Detect which cell encompasses the target text, then output its [x, y] center coordinate. 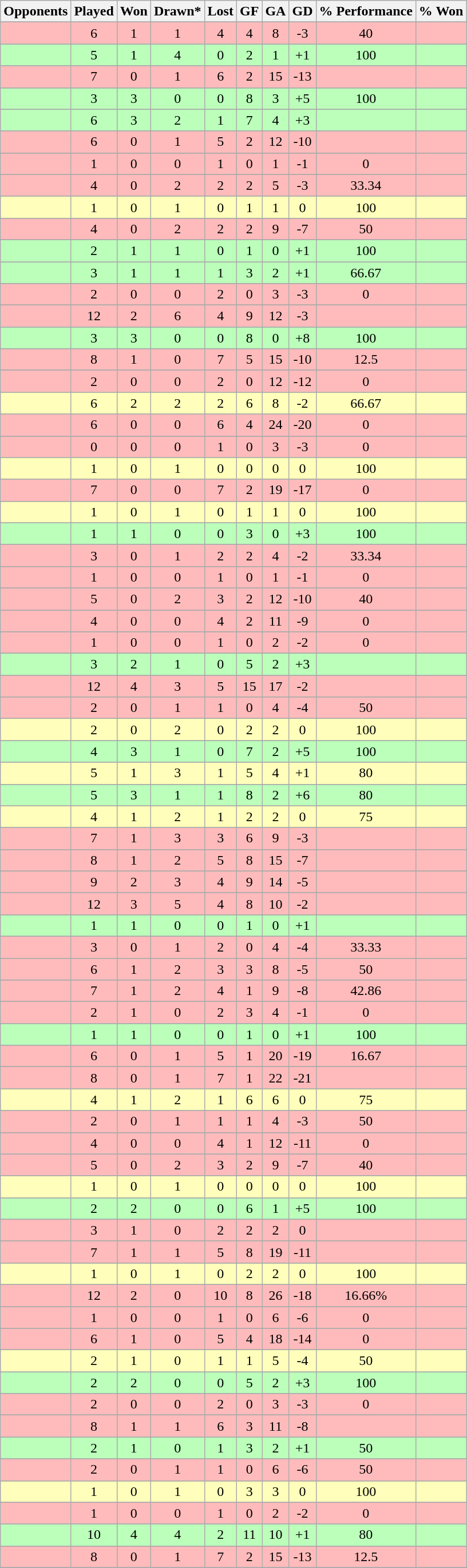
-14 [302, 1339]
16.67 [366, 1056]
26 [276, 1295]
42.86 [366, 991]
20 [276, 1056]
+8 [302, 338]
-12 [302, 381]
18 [276, 1339]
% Won [441, 11]
22 [276, 1078]
-19 [302, 1056]
Played [94, 11]
Lost [220, 11]
Drawn* [177, 11]
% Performance [366, 11]
GA [276, 11]
Opponents [35, 11]
GD [302, 11]
Won [134, 11]
GF [249, 11]
-17 [302, 490]
14 [276, 882]
-21 [302, 1078]
24 [276, 425]
-18 [302, 1295]
16.66% [366, 1295]
17 [276, 686]
+6 [302, 795]
33.33 [366, 947]
-20 [302, 425]
-9 [302, 620]
